Return the [x, y] coordinate for the center point of the cell that contains the specified text.  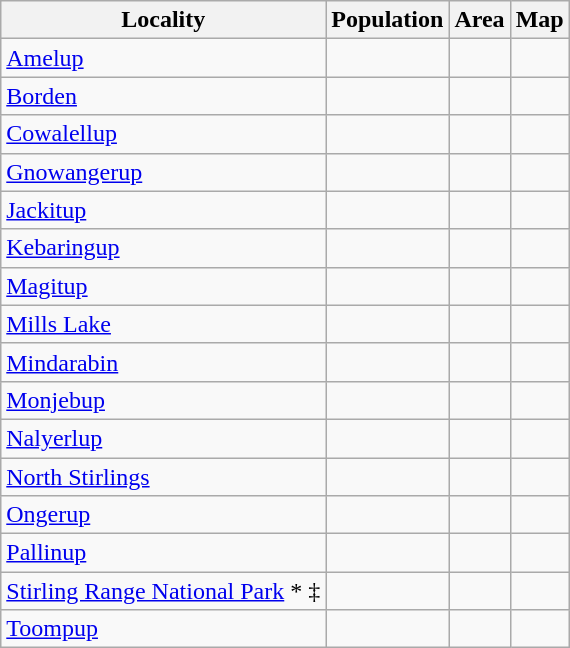
Locality [164, 20]
Amelup [164, 58]
Population [388, 20]
Pallinup [164, 553]
Magitup [164, 286]
Toompup [164, 629]
Borden [164, 96]
Stirling Range National Park * ‡ [164, 591]
Ongerup [164, 515]
Gnowangerup [164, 172]
Jackitup [164, 210]
Area [480, 20]
Map [540, 20]
Cowalellup [164, 134]
North Stirlings [164, 477]
Mills Lake [164, 324]
Mindarabin [164, 362]
Nalyerlup [164, 438]
Kebaringup [164, 248]
Monjebup [164, 400]
